From the cell containing the given text, extract its center point as (X, Y) coordinate. 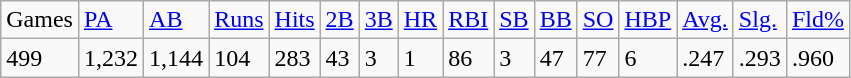
Runs (239, 20)
6 (648, 58)
Fld% (818, 20)
47 (556, 58)
Games (40, 20)
77 (598, 58)
SB (514, 20)
1,144 (176, 58)
1 (420, 58)
3B (378, 20)
43 (340, 58)
2B (340, 20)
SO (598, 20)
Hits (294, 20)
.960 (818, 58)
499 (40, 58)
.247 (706, 58)
Slg. (760, 20)
RBI (468, 20)
.293 (760, 58)
1,232 (110, 58)
AB (176, 20)
PA (110, 20)
283 (294, 58)
Avg. (706, 20)
HBP (648, 20)
BB (556, 20)
104 (239, 58)
HR (420, 20)
86 (468, 58)
